Search for the cell housing the specified text and yield its [x, y] center coordinate. 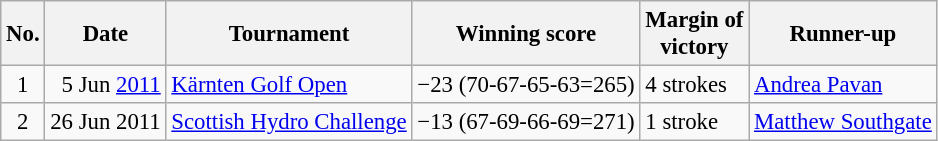
Kärnten Golf Open [289, 85]
Winning score [526, 34]
Runner-up [843, 34]
−23 (70-67-65-63=265) [526, 85]
Matthew Southgate [843, 122]
2 [23, 122]
5 Jun 2011 [106, 85]
1 [23, 85]
4 strokes [694, 85]
−13 (67-69-66-69=271) [526, 122]
Margin ofvictory [694, 34]
26 Jun 2011 [106, 122]
1 stroke [694, 122]
Tournament [289, 34]
Andrea Pavan [843, 85]
Date [106, 34]
No. [23, 34]
Scottish Hydro Challenge [289, 122]
